Identify which cell holds the provided text, then report its (x, y) central coordinate. 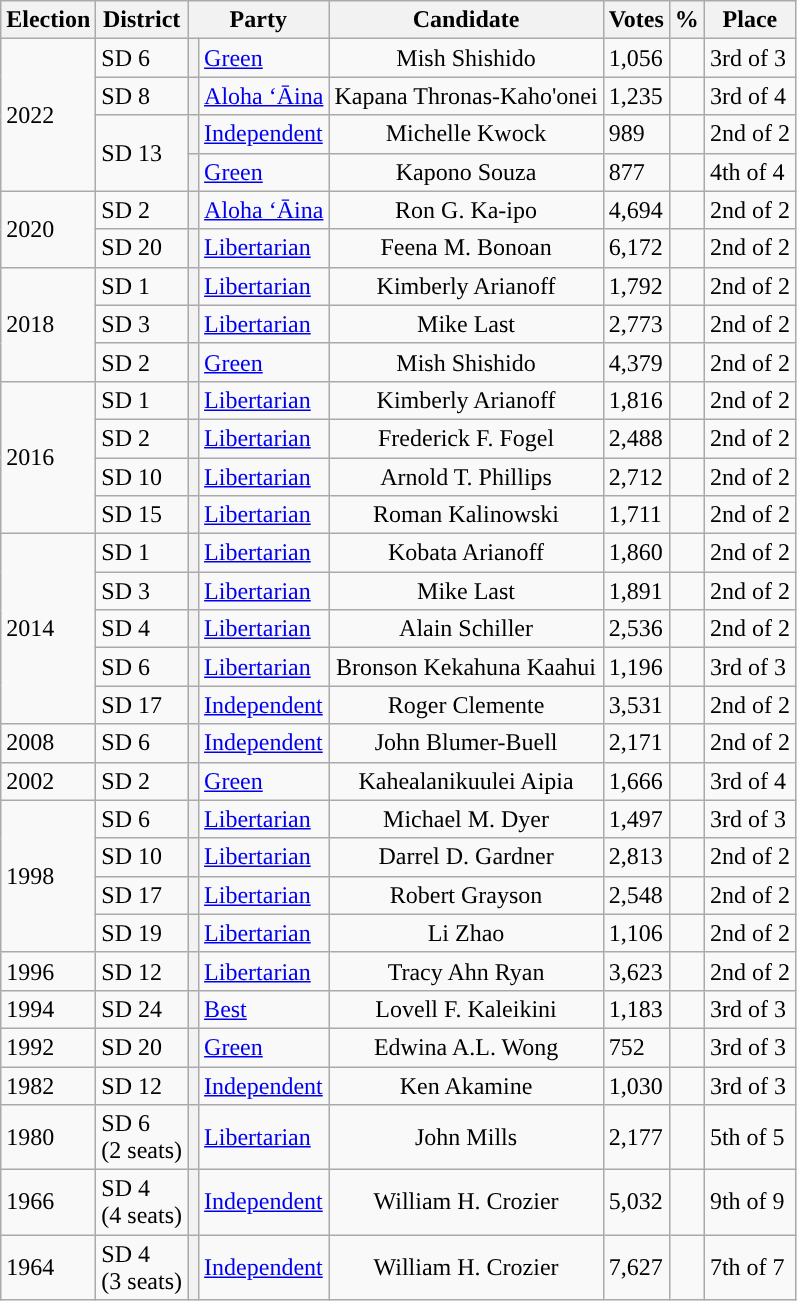
Arnold T. Phillips (466, 477)
SD 4 (142, 629)
Election (48, 20)
District (142, 20)
1,183 (636, 1009)
1966 (48, 1202)
Kapono Souza (466, 172)
Kobata Arianoff (466, 553)
1998 (48, 876)
4,379 (636, 362)
2016 (48, 457)
2,536 (636, 629)
SD 13 (142, 153)
1996 (48, 971)
Michael M. Dyer (466, 819)
Ron G. Ka-ipo (466, 210)
3,531 (636, 705)
Feena M. Bonoan (466, 248)
1,816 (636, 400)
1,196 (636, 667)
989 (636, 134)
2002 (48, 781)
SD 15 (142, 515)
1992 (48, 1047)
877 (636, 172)
1,235 (636, 96)
Frederick F. Fogel (466, 438)
3,623 (636, 971)
1,792 (636, 286)
1,106 (636, 933)
SD 19 (142, 933)
1,030 (636, 1085)
2,712 (636, 477)
Place (750, 20)
Best (264, 1009)
1964 (48, 1268)
John Mills (466, 1138)
1994 (48, 1009)
John Blumer-Buell (466, 743)
4th of 4 (750, 172)
Kahealanikuulei Aipia (466, 781)
Alain Schiller (466, 629)
Edwina A.L. Wong (466, 1047)
Li Zhao (466, 933)
1,056 (636, 58)
752 (636, 1047)
2,548 (636, 895)
SD 4(3 seats) (142, 1268)
Roger Clemente (466, 705)
% (686, 20)
1,666 (636, 781)
2,488 (636, 438)
1982 (48, 1085)
SD 6(2 seats) (142, 1138)
Roman Kalinowski (466, 515)
2,813 (636, 857)
7th of 7 (750, 1268)
Bronson Kekahuna Kaahui (466, 667)
2018 (48, 324)
2,171 (636, 743)
Kapana Thronas-Kaho'onei (466, 96)
1,497 (636, 819)
Lovell F. Kaleikini (466, 1009)
9th of 9 (750, 1202)
2020 (48, 229)
1,860 (636, 553)
5,032 (636, 1202)
1,891 (636, 591)
Ken Akamine (466, 1085)
2,177 (636, 1138)
2014 (48, 629)
6,172 (636, 248)
Votes (636, 20)
5th of 5 (750, 1138)
2022 (48, 115)
4,694 (636, 210)
SD 8 (142, 96)
SD 4(4 seats) (142, 1202)
Darrel D. Gardner (466, 857)
7,627 (636, 1268)
Tracy Ahn Ryan (466, 971)
1980 (48, 1138)
2,773 (636, 324)
Party (258, 20)
SD 24 (142, 1009)
2008 (48, 743)
Robert Grayson (466, 895)
Candidate (466, 20)
1,711 (636, 515)
Michelle Kwock (466, 134)
